For the text-containing cell, return its midpoint in (X, Y) coordinate format. 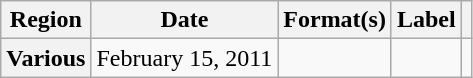
February 15, 2011 (184, 58)
Region (46, 20)
Format(s) (335, 20)
Date (184, 20)
Various (46, 58)
Label (426, 20)
